Return the [x, y] coordinate for the center point of the cell that contains the specified text.  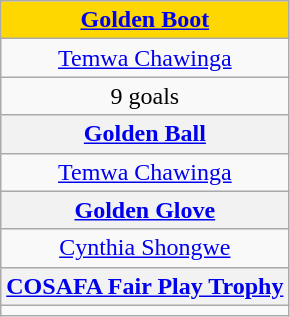
COSAFA Fair Play Trophy [145, 286]
Golden Ball [145, 134]
Golden Glove [145, 210]
Cynthia Shongwe [145, 248]
9 goals [145, 96]
Golden Boot [145, 20]
